Locate the cell with the specified text and output its [x, y] center coordinate. 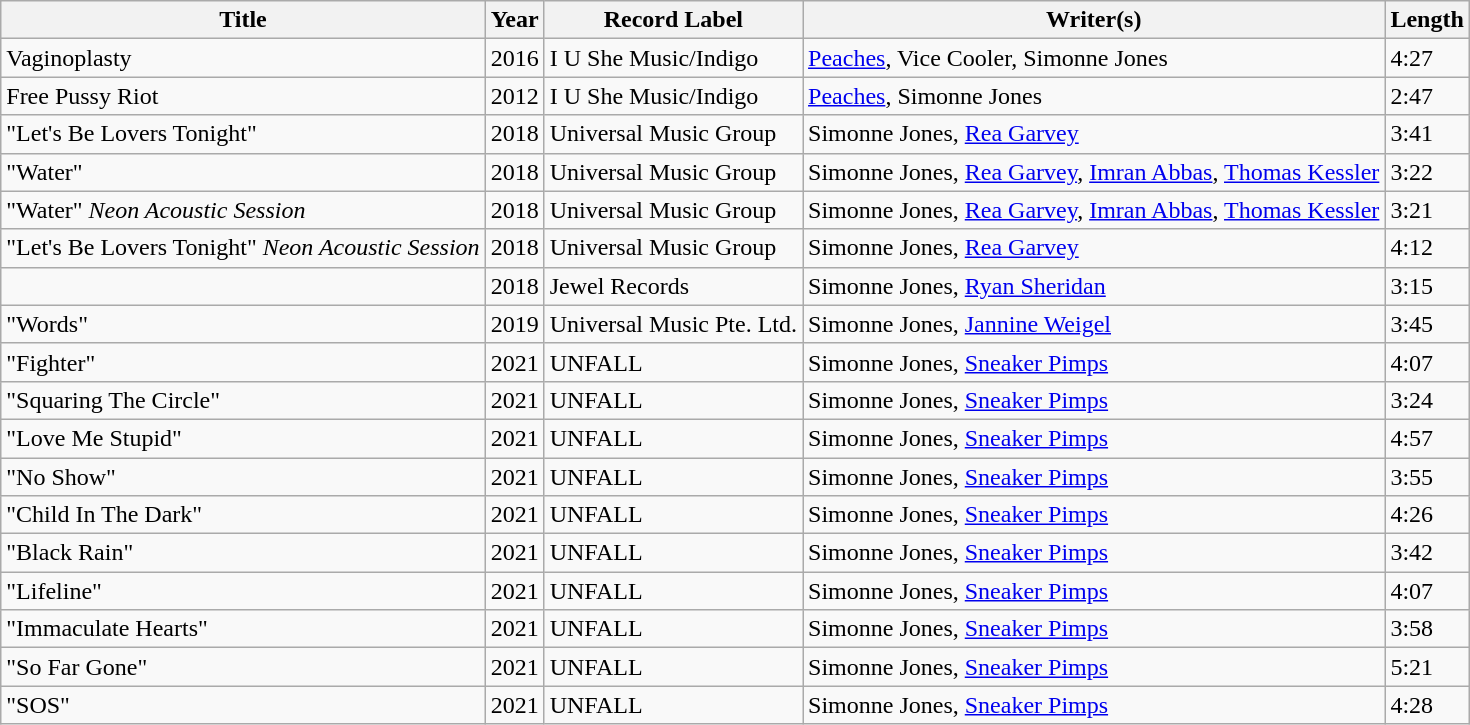
"Black Rain" [243, 553]
"Let's Be Lovers Tonight" Neon Acoustic Session [243, 248]
"Love Me Stupid" [243, 438]
"No Show" [243, 477]
3:42 [1427, 553]
Free Pussy Riot [243, 96]
"Water" [243, 172]
Peaches, Simonne Jones [1094, 96]
4:27 [1427, 58]
5:21 [1427, 667]
Year [514, 20]
Jewel Records [673, 286]
"SOS" [243, 705]
4:12 [1427, 248]
3:22 [1427, 172]
"Lifeline" [243, 591]
"Let's Be Lovers Tonight" [243, 134]
Writer(s) [1094, 20]
2019 [514, 324]
4:26 [1427, 515]
Simonne Jones, Ryan Sheridan [1094, 286]
"So Far Gone" [243, 667]
2016 [514, 58]
Vaginoplasty [243, 58]
Peaches, Vice Cooler, Simonne Jones [1094, 58]
3:41 [1427, 134]
Title [243, 20]
3:58 [1427, 629]
2:47 [1427, 96]
3:24 [1427, 400]
"Words" [243, 324]
4:57 [1427, 438]
Length [1427, 20]
3:15 [1427, 286]
Record Label [673, 20]
Universal Music Pte. Ltd. [673, 324]
3:45 [1427, 324]
Simonne Jones, Jannine Weigel [1094, 324]
3:21 [1427, 210]
"Squaring The Circle" [243, 400]
"Immaculate Hearts" [243, 629]
"Fighter" [243, 362]
3:55 [1427, 477]
"Water" Neon Acoustic Session [243, 210]
"Child In The Dark" [243, 515]
4:28 [1427, 705]
2012 [514, 96]
